Return (X, Y) of the center of cell containing provided text 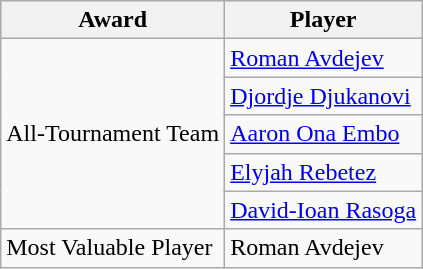
Djordje Djukanovi (324, 96)
Player (324, 20)
Aaron Ona Embo (324, 134)
Elyjah Rebetez (324, 172)
Award (113, 20)
All-Tournament Team (113, 134)
Most Valuable Player (113, 248)
David-Ioan Rasoga (324, 210)
